Provide the (x, y) coordinate of the cell's center where the given text is located.  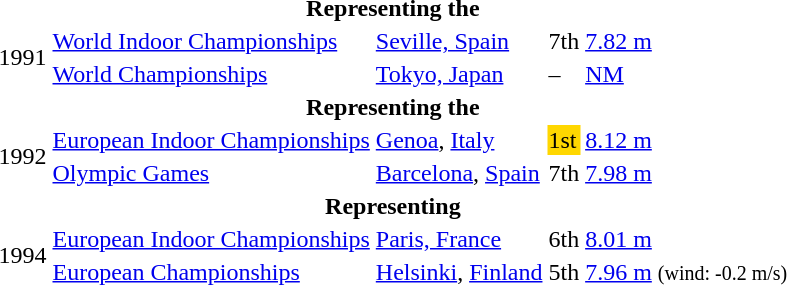
6th (564, 239)
World Championships (211, 74)
Paris, France (459, 239)
Barcelona, Spain (459, 173)
World Indoor Championships (211, 41)
– (564, 74)
Olympic Games (211, 173)
Seville, Spain (459, 41)
Genoa, Italy (459, 140)
Tokyo, Japan (459, 74)
1st (564, 140)
